Find where the given text appears and provide that cell's center as [X, Y] coordinate. 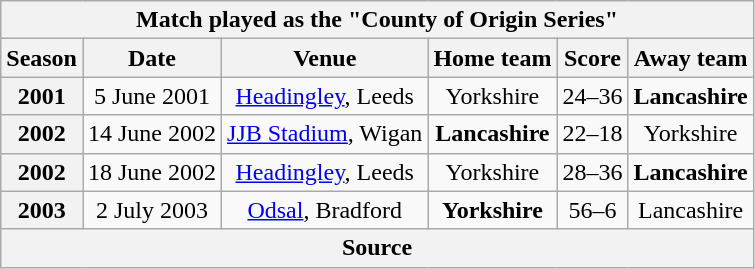
Match played as the "County of Origin Series" [378, 20]
5 June 2001 [152, 96]
Score [592, 58]
JJB Stadium, Wigan [325, 134]
2001 [42, 96]
22–18 [592, 134]
Date [152, 58]
2003 [42, 210]
Source [378, 248]
14 June 2002 [152, 134]
56–6 [592, 210]
Odsal, Bradford [325, 210]
Venue [325, 58]
24–36 [592, 96]
2 July 2003 [152, 210]
28–36 [592, 172]
Away team [690, 58]
18 June 2002 [152, 172]
Home team [492, 58]
Season [42, 58]
